Search for the cell housing the specified text and yield its [X, Y] center coordinate. 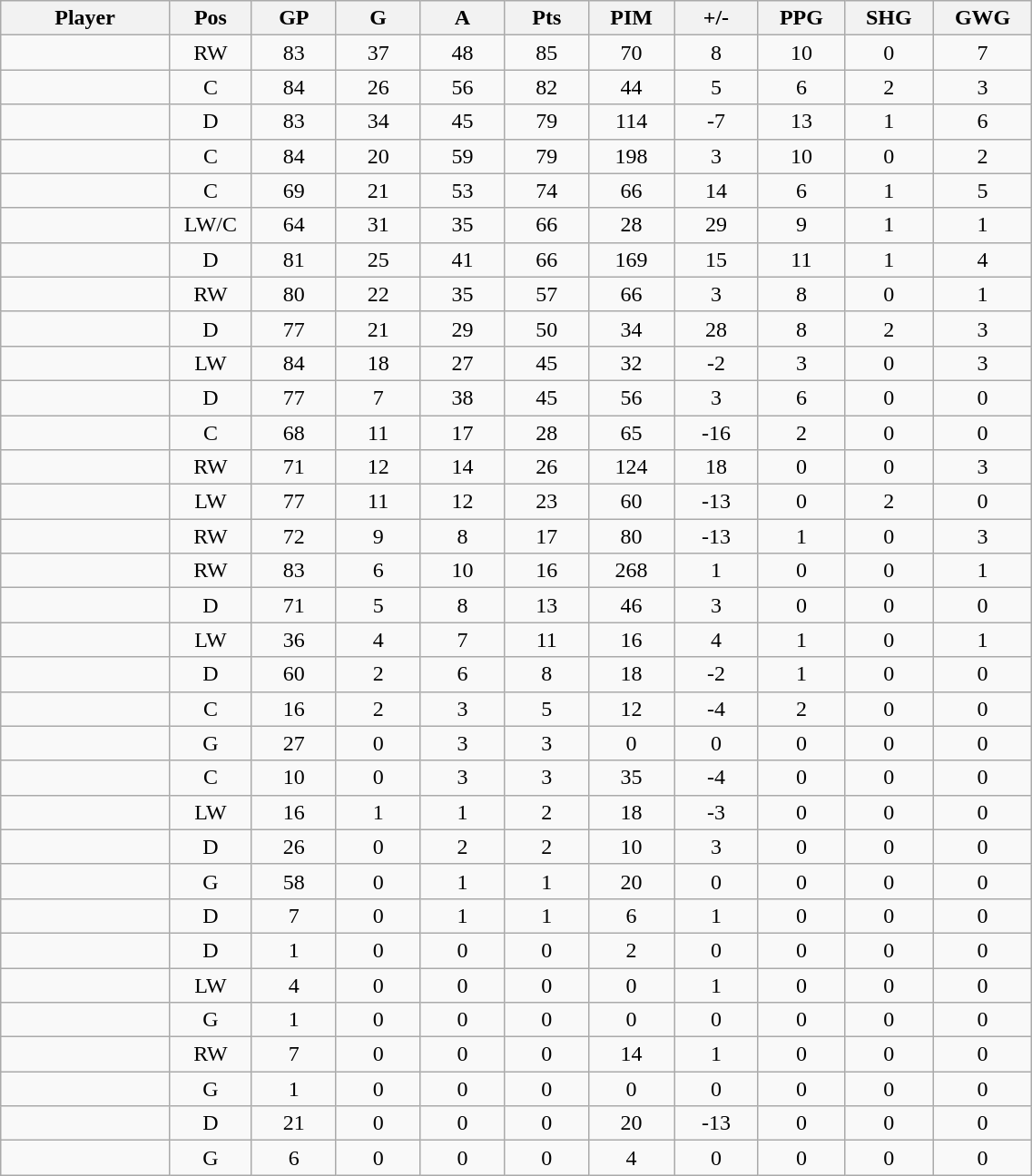
53 [463, 191]
268 [632, 571]
50 [546, 328]
-3 [715, 812]
PPG [801, 18]
SHG [889, 18]
GP [294, 18]
15 [715, 260]
36 [294, 640]
58 [294, 881]
198 [632, 156]
69 [294, 191]
46 [632, 605]
44 [632, 87]
64 [294, 225]
169 [632, 260]
23 [546, 502]
82 [546, 87]
-16 [715, 433]
A [463, 18]
114 [632, 122]
37 [378, 53]
Pts [546, 18]
+/- [715, 18]
PIM [632, 18]
Player [85, 18]
38 [463, 397]
72 [294, 536]
LW/C [211, 225]
25 [378, 260]
85 [546, 53]
124 [632, 467]
-7 [715, 122]
81 [294, 260]
22 [378, 294]
48 [463, 53]
70 [632, 53]
Pos [211, 18]
41 [463, 260]
65 [632, 433]
57 [546, 294]
59 [463, 156]
74 [546, 191]
GWG [982, 18]
31 [378, 225]
68 [294, 433]
32 [632, 363]
